Find where the given text appears and provide that cell's center as [x, y] coordinate. 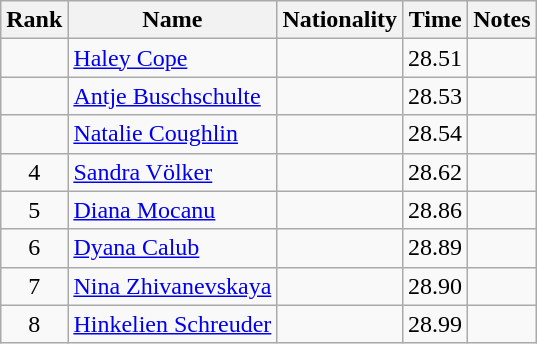
Nina Zhivanevskaya [172, 286]
28.51 [436, 58]
6 [34, 248]
28.99 [436, 324]
Nationality [340, 20]
Rank [34, 20]
Notes [502, 20]
Antje Buschschulte [172, 96]
Haley Cope [172, 58]
Dyana Calub [172, 248]
28.54 [436, 134]
Diana Mocanu [172, 210]
8 [34, 324]
4 [34, 172]
7 [34, 286]
28.89 [436, 248]
28.90 [436, 286]
5 [34, 210]
Name [172, 20]
28.62 [436, 172]
28.86 [436, 210]
Sandra Völker [172, 172]
Hinkelien Schreuder [172, 324]
Time [436, 20]
Natalie Coughlin [172, 134]
28.53 [436, 96]
